Capture the cell that displays the provided text and extract its (x, y) central coordinate. 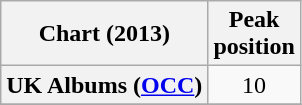
10 (254, 85)
Chart (2013) (104, 34)
UK Albums (OCC) (104, 85)
Peakposition (254, 34)
